Detect which cell encompasses the target text, then output its (x, y) center coordinate. 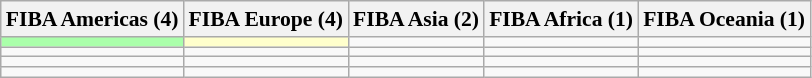
FIBA Europe (4) (266, 19)
FIBA Americas (4) (92, 19)
FIBA Africa (1) (561, 19)
FIBA Oceania (1) (724, 19)
FIBA Asia (2) (416, 19)
